Return the (x, y) coordinate for the center point of the cell that contains the specified text.  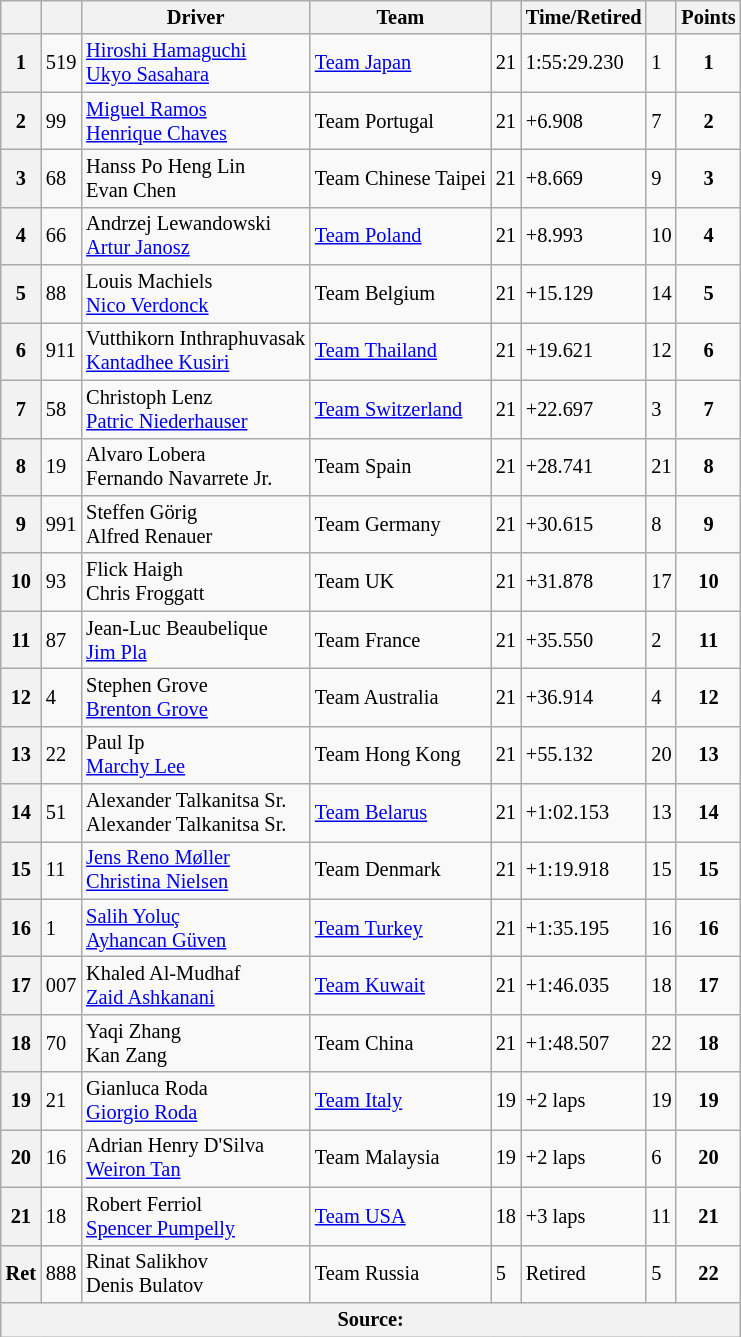
Team Portugal (400, 121)
Team (400, 17)
911 (61, 351)
51 (61, 813)
+19.621 (584, 351)
+6.908 (584, 121)
Alexander Talkanitsa Sr.Alexander Talkanitsa Sr. (196, 813)
Points (708, 17)
Team Denmark (400, 870)
+8.993 (584, 236)
Yaqi ZhangKan Zang (196, 1043)
007 (61, 985)
Jean-Luc BeaubeliqueJim Pla (196, 640)
+35.550 (584, 640)
Team Germany (400, 524)
Steffen GörigAlfred Renauer (196, 524)
99 (61, 121)
Team China (400, 1043)
+1:48.507 (584, 1043)
Louis MachielsNico Verdonck (196, 294)
+1:02.153 (584, 813)
Alvaro LoberaFernando Navarrete Jr. (196, 467)
519 (61, 63)
Ret (21, 1274)
Paul IpMarchy Lee (196, 755)
Team Japan (400, 63)
Jens Reno MøllerChristina Nielsen (196, 870)
888 (61, 1274)
Hanss Po Heng LinEvan Chen (196, 178)
Source: (371, 1319)
+22.697 (584, 409)
Khaled Al-MudhafZaid Ashkanani (196, 985)
68 (61, 178)
Hiroshi HamaguchiUkyo Sasahara (196, 63)
Team Hong Kong (400, 755)
Team UK (400, 582)
Andrzej LewandowskiArtur Janosz (196, 236)
Driver (196, 17)
Team USA (400, 1216)
+1:35.195 (584, 928)
Team France (400, 640)
Team Australia (400, 697)
58 (61, 409)
+3 laps (584, 1216)
Team Russia (400, 1274)
Team Kuwait (400, 985)
+36.914 (584, 697)
Team Thailand (400, 351)
Gianluca RodaGiorgio Roda (196, 1101)
Team Spain (400, 467)
+30.615 (584, 524)
Flick HaighChris Froggatt (196, 582)
88 (61, 294)
Stephen GroveBrenton Grove (196, 697)
+31.878 (584, 582)
+28.741 (584, 467)
Miguel RamosHenrique Chaves (196, 121)
+1:19.918 (584, 870)
70 (61, 1043)
Team Poland (400, 236)
1:55:29.230 (584, 63)
Time/Retired (584, 17)
+15.129 (584, 294)
Team Belarus (400, 813)
+8.669 (584, 178)
Team Chinese Taipei (400, 178)
Salih YoluçAyhancan Güven (196, 928)
Adrian Henry D'SilvaWeiron Tan (196, 1158)
66 (61, 236)
Retired (584, 1274)
87 (61, 640)
Vutthikorn InthraphuvasakKantadhee Kusiri (196, 351)
93 (61, 582)
Team Italy (400, 1101)
Rinat SalikhovDenis Bulatov (196, 1274)
Team Malaysia (400, 1158)
991 (61, 524)
Robert FerriolSpencer Pumpelly (196, 1216)
Team Belgium (400, 294)
Christoph LenzPatric Niederhauser (196, 409)
Team Switzerland (400, 409)
+1:46.035 (584, 985)
Team Turkey (400, 928)
+55.132 (584, 755)
